From the cell containing the given text, extract its center point as (x, y) coordinate. 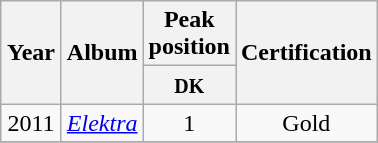
Album (102, 52)
2011 (32, 123)
Year (32, 52)
Elektra (102, 123)
Certification (307, 52)
1 (189, 123)
DK (189, 85)
Gold (307, 123)
Peak position (189, 34)
